Locate the cell with the specified text and output its [x, y] center coordinate. 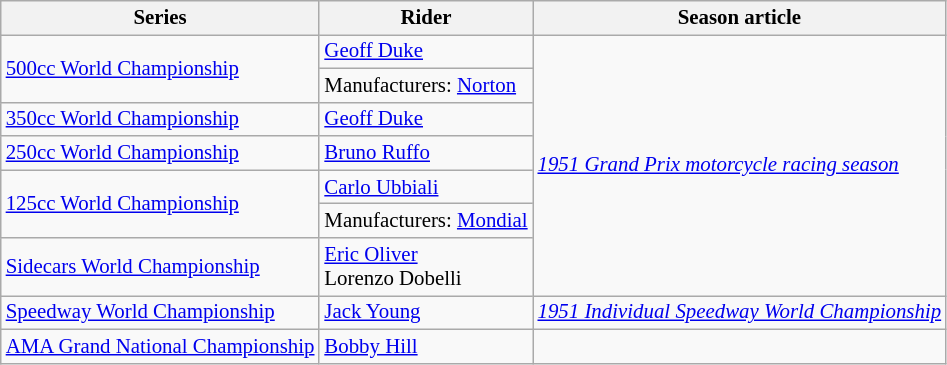
Manufacturers: Mondial [426, 221]
Season article [740, 18]
Carlo Ubbiali [426, 187]
Sidecars World Championship [160, 267]
250cc World Championship [160, 153]
Rider [426, 18]
350cc World Championship [160, 119]
Eric Oliver Lorenzo Dobelli [426, 267]
AMA Grand National Championship [160, 346]
1951 Individual Speedway World Championship [740, 312]
Speedway World Championship [160, 312]
Manufacturers: Norton [426, 85]
1951 Grand Prix motorcycle racing season [740, 164]
Bobby Hill [426, 346]
125cc World Championship [160, 204]
Series [160, 18]
Bruno Ruffo [426, 153]
500cc World Championship [160, 68]
Jack Young [426, 312]
